Return the [x, y] coordinate for the center point of the cell that contains the specified text.  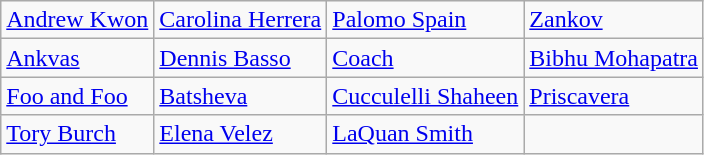
Carolina Herrera [240, 20]
Andrew Kwon [78, 20]
Batsheva [240, 96]
LaQuan Smith [426, 134]
Elena Velez [240, 134]
Cucculelli Shaheen [426, 96]
Tory Burch [78, 134]
Coach [426, 58]
Dennis Basso [240, 58]
Bibhu Mohapatra [614, 58]
Priscavera [614, 96]
Foo and Foo [78, 96]
Zankov [614, 20]
Palomo Spain [426, 20]
Ankvas [78, 58]
